Provide the (X, Y) coordinate of the cell's center where the given text is located.  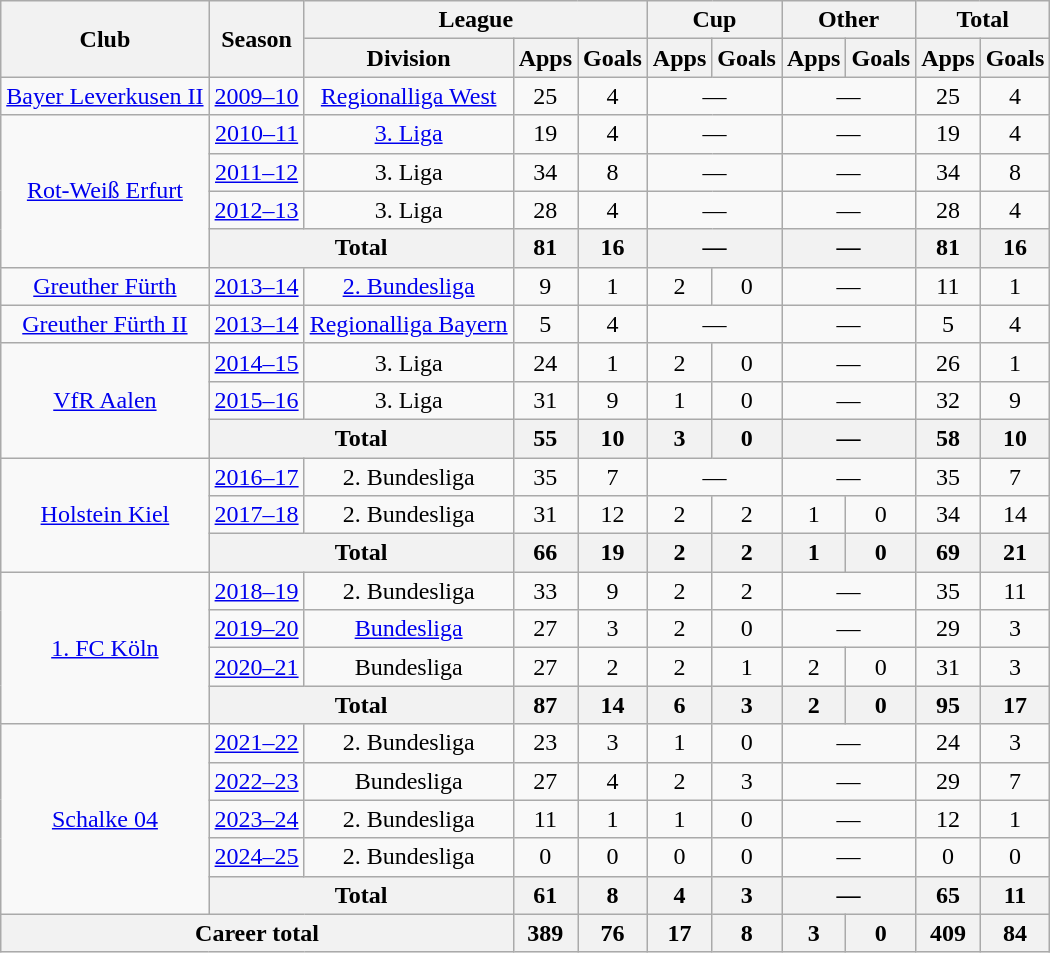
87 (545, 705)
Season (256, 39)
32 (948, 400)
2017–18 (256, 515)
Club (105, 39)
2024–25 (256, 857)
Holstein Kiel (105, 515)
1. FC Köln (105, 648)
33 (545, 591)
21 (1015, 553)
2010–11 (256, 134)
Greuther Fürth II (105, 324)
65 (948, 895)
Bayer Leverkusen II (105, 96)
2018–19 (256, 591)
2009–10 (256, 96)
66 (545, 553)
2020–21 (256, 667)
Rot-Weiß Erfurt (105, 191)
2021–22 (256, 743)
VfR Aalen (105, 400)
2022–23 (256, 781)
Career total (257, 933)
Regionalliga Bayern (408, 324)
Other (849, 20)
2011–12 (256, 172)
95 (948, 705)
2023–24 (256, 819)
Cup (714, 20)
58 (948, 438)
Schalke 04 (105, 819)
23 (545, 743)
84 (1015, 933)
Regionalliga West (408, 96)
389 (545, 933)
2019–20 (256, 629)
2016–17 (256, 477)
69 (948, 553)
6 (679, 705)
2015–16 (256, 400)
409 (948, 933)
Division (408, 58)
26 (948, 362)
55 (545, 438)
Greuther Fürth (105, 286)
2014–15 (256, 362)
2012–13 (256, 210)
76 (613, 933)
61 (545, 895)
League (476, 20)
